Locate the cell with the specified text and output its [x, y] center coordinate. 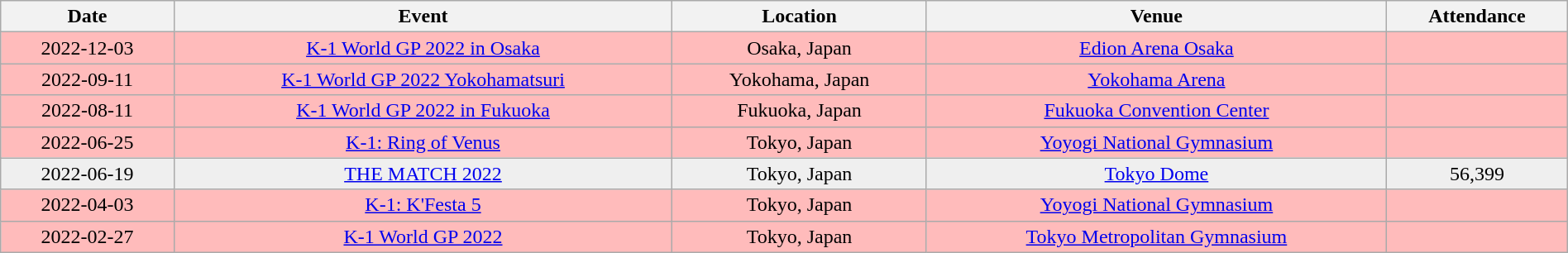
Venue [1156, 17]
K-1 World GP 2022 in Osaka [423, 48]
THE MATCH 2022 [423, 174]
K-1 World GP 2022 [423, 236]
Tokyo Metropolitan Gymnasium [1156, 236]
2022-08-11 [88, 111]
Tokyo Dome [1156, 174]
2022-09-11 [88, 79]
Yokohama, Japan [800, 79]
Yokohama Arena [1156, 79]
2022-12-03 [88, 48]
K-1 World GP 2022 in Fukuoka [423, 111]
Location [800, 17]
Edion Arena Osaka [1156, 48]
2022-04-03 [88, 205]
Fukuoka Convention Center [1156, 111]
Event [423, 17]
2022-02-27 [88, 236]
Fukuoka, Japan [800, 111]
K-1: K'Festa 5 [423, 205]
Attendance [1477, 17]
2022-06-19 [88, 174]
K-1 World GP 2022 Yokohamatsuri [423, 79]
2022-06-25 [88, 142]
Date [88, 17]
K-1: Ring of Venus [423, 142]
56,399 [1477, 174]
Osaka, Japan [800, 48]
